Pinpoint the cell where the given text exists, returning its [x, y] midpoint coordinate. 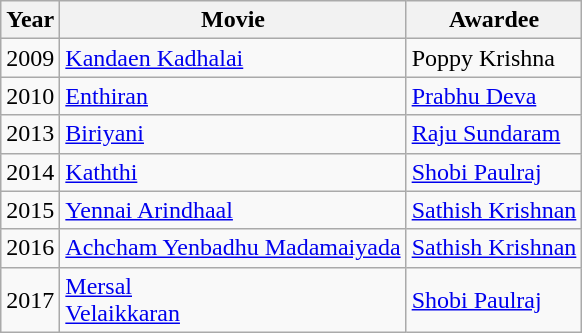
Poppy Krishna [494, 58]
Mersal Velaikkaran [233, 300]
2015 [30, 210]
2010 [30, 96]
2017 [30, 300]
2009 [30, 58]
Raju Sundaram [494, 134]
Yennai Arindhaal [233, 210]
Movie [233, 20]
2014 [30, 172]
2013 [30, 134]
Prabhu Deva [494, 96]
Kandaen Kadhalai [233, 58]
Enthiran [233, 96]
2016 [30, 248]
Awardee [494, 20]
Kaththi [233, 172]
Biriyani [233, 134]
Achcham Yenbadhu Madamaiyada [233, 248]
Year [30, 20]
